Pinpoint the cell where the given text exists, returning its [X, Y] midpoint coordinate. 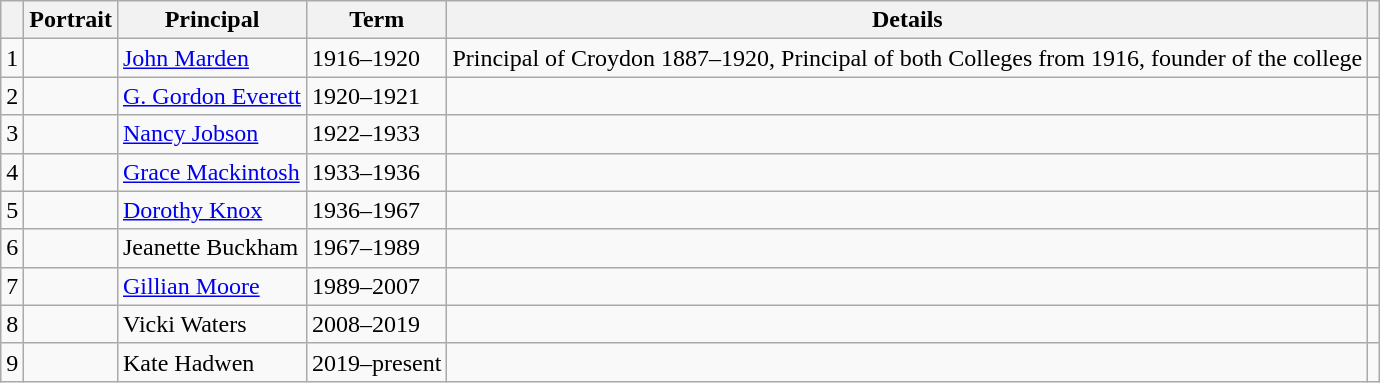
Nancy Jobson [212, 134]
1922–1933 [377, 134]
Kate Hadwen [212, 362]
G. Gordon Everett [212, 96]
Principal [212, 20]
1967–1989 [377, 248]
1936–1967 [377, 210]
Dorothy Knox [212, 210]
Term [377, 20]
8 [12, 324]
Vicki Waters [212, 324]
Grace Mackintosh [212, 172]
1989–2007 [377, 286]
Principal of Croydon 1887–1920, Principal of both Colleges from 1916, founder of the college [908, 58]
2 [12, 96]
Details [908, 20]
1916–1920 [377, 58]
1920–1921 [377, 96]
1933–1936 [377, 172]
4 [12, 172]
Portrait [71, 20]
7 [12, 286]
2019–present [377, 362]
9 [12, 362]
2008–2019 [377, 324]
1 [12, 58]
Gillian Moore [212, 286]
6 [12, 248]
John Marden [212, 58]
5 [12, 210]
3 [12, 134]
Jeanette Buckham [212, 248]
